Locate the cell with the specified text and output its (X, Y) center coordinate. 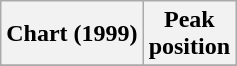
Peakposition (189, 34)
Chart (1999) (72, 34)
